From the cell containing the given text, extract its center point as (x, y) coordinate. 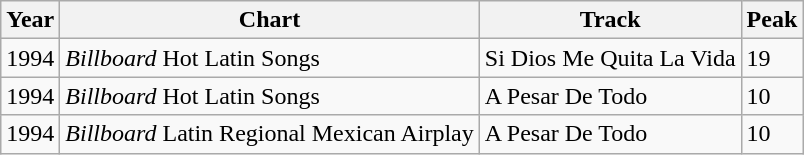
Peak (772, 20)
Chart (270, 20)
Billboard Latin Regional Mexican Airplay (270, 134)
Si Dios Me Quita La Vida (610, 58)
Track (610, 20)
19 (772, 58)
Year (30, 20)
